Output the (X, Y) coordinate of the center of the cell containing the given text.  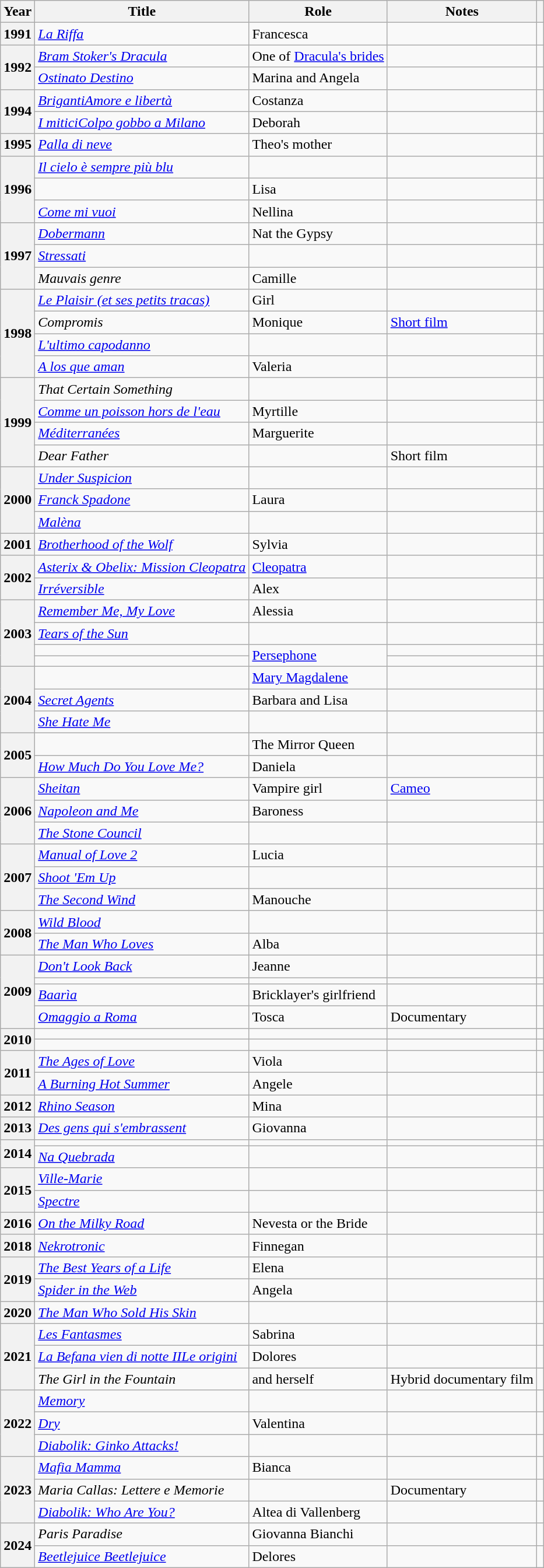
Barbara and Lisa (318, 700)
Asterix & Obelix: Mission Cleopatra (142, 566)
Diabolik: Who Are You? (142, 1512)
The Man Who Sold His Skin (142, 1312)
1995 (17, 145)
The Stone Council (142, 833)
2020 (17, 1312)
Beetlejuice Beetlejuice (142, 1556)
1992 (17, 67)
Mary Magdalene (318, 678)
Valentina (318, 1423)
Jeanne (318, 966)
One of Dracula's brides (318, 56)
Spectre (142, 1201)
The Ages of Love (142, 1062)
Viola (318, 1062)
2002 (17, 577)
She Hate Me (142, 722)
Daniela (318, 766)
Des gens qui s'embrassent (142, 1128)
Persephone (318, 656)
2000 (17, 500)
Tosca (318, 1017)
Remember Me, My Love (142, 611)
The Best Years of a Life (142, 1268)
La Befana vien di notte IILe origini (142, 1357)
Palla di neve (142, 145)
A los que aman (142, 367)
Girl (318, 300)
Mauvais genre (142, 278)
2010 (17, 1039)
Monique (318, 323)
Deborah (318, 123)
Year (17, 12)
The Man Who Loves (142, 944)
How Much Do You Love Me? (142, 766)
Brotherhood of the Wolf (142, 544)
Alba (318, 944)
Sabrina (318, 1335)
The Second Wind (142, 900)
Francesca (318, 34)
L'ultimo capodanno (142, 345)
Baarìa (142, 995)
The Girl in the Fountain (142, 1379)
2008 (17, 933)
Angela (318, 1290)
Méditerranées (142, 433)
Notes (462, 12)
1997 (17, 256)
Le Plaisir (et ses petits tracas) (142, 300)
Vampire girl (318, 789)
2009 (17, 992)
Spider in the Web (142, 1290)
2015 (17, 1190)
Bricklayer's girlfriend (318, 995)
On the Milky Road (142, 1223)
Baroness (318, 811)
Mafia Mamma (142, 1468)
Manual of Love 2 (142, 855)
Na Quebrada (142, 1157)
Paris Paradise (142, 1534)
2018 (17, 1245)
Napoleon and Me (142, 811)
Ostinato Destino (142, 78)
Sheitan (142, 789)
Title (142, 12)
Marina and Angela (318, 78)
Lisa (318, 189)
Camille (318, 278)
Dear Father (142, 456)
A Burning Hot Summer (142, 1084)
2023 (17, 1490)
Sylvia (318, 544)
Malèna (142, 522)
1994 (17, 111)
2016 (17, 1223)
Valeria (318, 367)
Under Suspicion (142, 478)
Nevesta or the Bride (318, 1223)
Lucia (318, 855)
Theo's mother (318, 145)
Omaggio a Roma (142, 1017)
1991 (17, 34)
and herself (318, 1379)
Wild Blood (142, 922)
2001 (17, 544)
That Certain Something (142, 389)
Tears of the Sun (142, 633)
Altea di Vallenberg (318, 1512)
2019 (17, 1279)
I miticiColpo gobbo a Milano (142, 123)
Franck Spadone (142, 500)
1998 (17, 334)
Hybrid documentary film (462, 1379)
Il cielo è sempre più blu (142, 167)
BrigantiAmore e libertà (142, 100)
The Mirror Queen (318, 744)
Bianca (318, 1468)
Giovanna (318, 1128)
2012 (17, 1106)
Nat the Gypsy (318, 233)
Giovanna Bianchi (318, 1534)
Maria Callas: Lettere e Memorie (142, 1490)
Dobermann (142, 233)
Mina (318, 1106)
Marguerite (318, 433)
Cleopatra (318, 566)
Ville-Marie (142, 1179)
Bram Stoker's Dracula (142, 56)
Comme un poisson hors de l'eau (142, 411)
2014 (17, 1154)
Cameo (462, 789)
2021 (17, 1357)
Compromis (142, 323)
2024 (17, 1545)
1999 (17, 422)
Manouche (318, 900)
Alex (318, 589)
2011 (17, 1073)
Come mi vuoi (142, 211)
2005 (17, 755)
Elena (318, 1268)
Dolores (318, 1357)
2006 (17, 811)
Finnegan (318, 1245)
Les Fantasmes (142, 1335)
Don't Look Back (142, 966)
Delores (318, 1556)
Role (318, 12)
2022 (17, 1423)
Shoot 'Em Up (142, 877)
Myrtille (318, 411)
Diabolik: Ginko Attacks! (142, 1445)
Dry (142, 1423)
Stressati (142, 256)
Secret Agents (142, 700)
Costanza (318, 100)
Nellina (318, 211)
Angele (318, 1084)
2004 (17, 700)
Nekrotronic (142, 1245)
Laura (318, 500)
Memory (142, 1401)
Irréversible (142, 589)
2007 (17, 877)
Alessia (318, 611)
2013 (17, 1128)
La Riffa (142, 34)
Rhino Season (142, 1106)
2003 (17, 633)
1996 (17, 189)
